Capture the cell that displays the provided text and extract its (x, y) central coordinate. 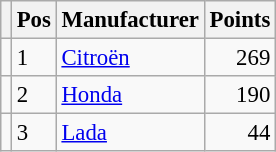
Honda (130, 95)
Pos (34, 20)
1 (34, 58)
Lada (130, 133)
Citroën (130, 58)
3 (34, 133)
Points (240, 20)
44 (240, 133)
190 (240, 95)
Manufacturer (130, 20)
2 (34, 95)
269 (240, 58)
